Provide the [X, Y] coordinate of the cell's center where the given text is located.  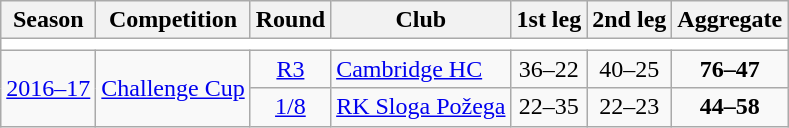
Challenge Cup [173, 88]
Round [290, 20]
RK Sloga Požega [421, 107]
1/8 [290, 107]
Cambridge HC [421, 69]
Competition [173, 20]
36–22 [549, 69]
Season [48, 20]
2nd leg [630, 20]
Club [421, 20]
44–58 [730, 107]
76–47 [730, 69]
22–35 [549, 107]
22–23 [630, 107]
2016–17 [48, 88]
R3 [290, 69]
1st leg [549, 20]
40–25 [630, 69]
Aggregate [730, 20]
